Identify which cell holds the provided text, then report its [x, y] central coordinate. 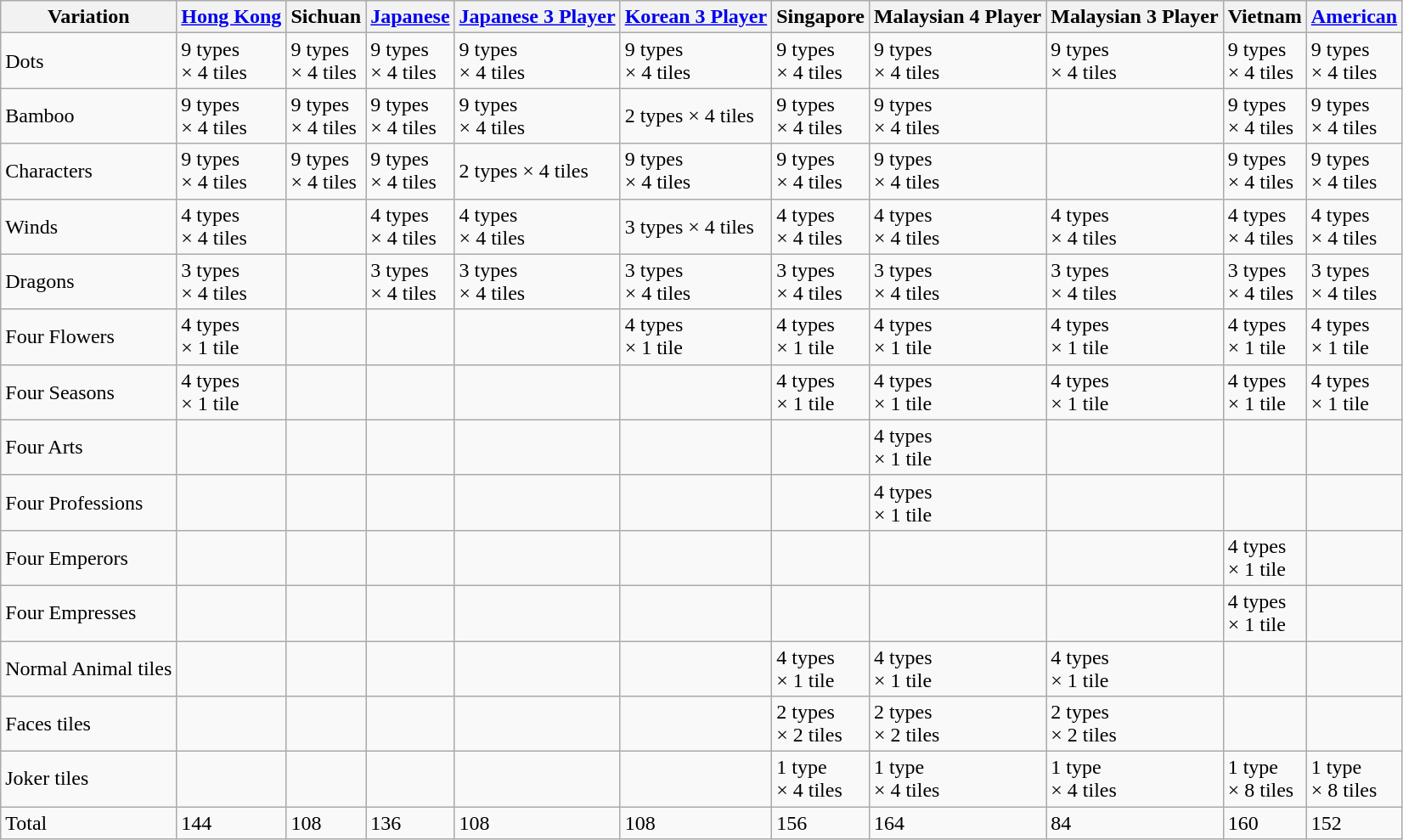
Variation [88, 17]
Korean 3 Player [696, 17]
152 [1354, 823]
Faces tiles [88, 724]
156 [820, 823]
Four Arts [88, 447]
Four Flowers [88, 336]
Characters [88, 172]
Total [88, 823]
Four Emperors [88, 557]
Joker tiles [88, 780]
Four Seasons [88, 392]
Vietnam [1265, 17]
Normal Animal tiles [88, 668]
Malaysian 3 Player [1135, 17]
160 [1265, 823]
3 types × 4 tiles [696, 226]
Sichuan [326, 17]
Bamboo [88, 116]
164 [957, 823]
Japanese 3 Player [537, 17]
Four Professions [88, 503]
American [1354, 17]
144 [231, 823]
Japanese [410, 17]
Winds [88, 226]
Dots [88, 61]
136 [410, 823]
Four Empresses [88, 613]
Singapore [820, 17]
Hong Kong [231, 17]
Malaysian 4 Player [957, 17]
84 [1135, 823]
Dragons [88, 282]
